Extract the [x, y] coordinate from the center of the cell holding the provided text.  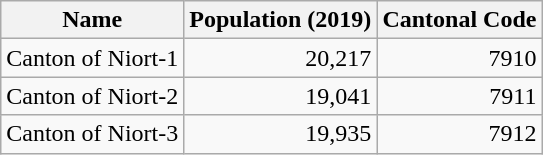
Canton of Niort-1 [92, 58]
Population (2019) [280, 20]
Cantonal Code [460, 20]
20,217 [280, 58]
Canton of Niort-2 [92, 96]
7910 [460, 58]
7911 [460, 96]
19,041 [280, 96]
7912 [460, 134]
Canton of Niort-3 [92, 134]
19,935 [280, 134]
Name [92, 20]
